Capture the cell that displays the provided text and extract its (x, y) central coordinate. 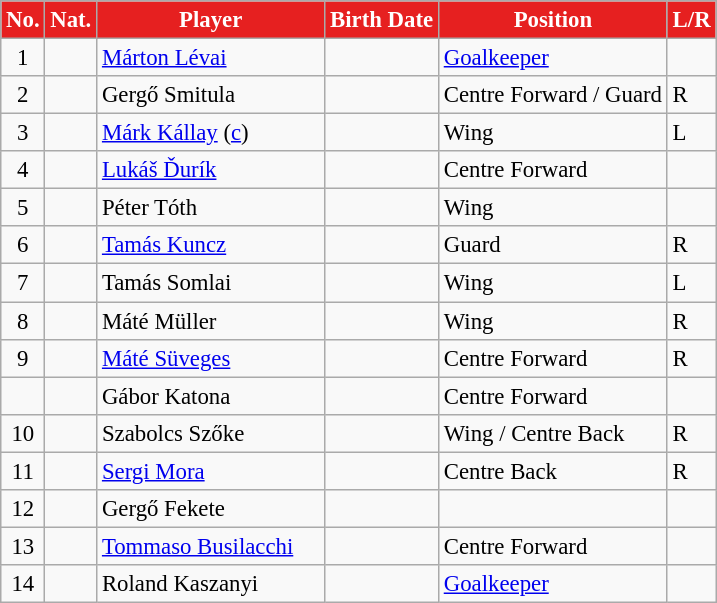
7 (23, 283)
Centre Back (552, 471)
Centre Forward / Guard (552, 95)
Player (211, 20)
Tamás Somlai (211, 283)
Gábor Katona (211, 396)
Péter Tóth (211, 208)
Nat. (71, 20)
Tommaso Busilacchi (211, 546)
Máté Süveges (211, 358)
Position (552, 20)
2 (23, 95)
No. (23, 20)
14 (23, 584)
Guard (552, 245)
10 (23, 433)
Szabolcs Szőke (211, 433)
Wing / Centre Back (552, 433)
Márton Lévai (211, 58)
Sergi Mora (211, 471)
1 (23, 58)
13 (23, 546)
Birth Date (382, 20)
Márk Kállay (c) (211, 133)
3 (23, 133)
12 (23, 509)
9 (23, 358)
Gergő Smitula (211, 95)
11 (23, 471)
8 (23, 321)
6 (23, 245)
5 (23, 208)
Lukáš Ďurík (211, 170)
Roland Kaszanyi (211, 584)
Máté Müller (211, 321)
Tamás Kuncz (211, 245)
Gergő Fekete (211, 509)
4 (23, 170)
L/R (692, 20)
